Provide the [x, y] coordinate of the cell's center where the given text is located.  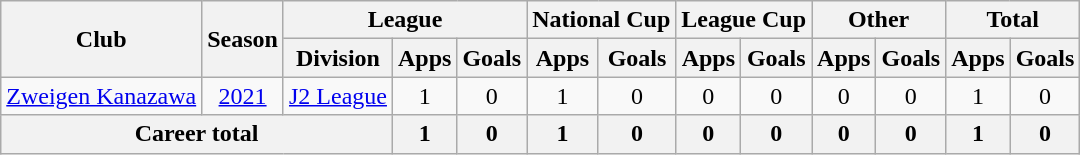
Season [243, 39]
Division [338, 58]
National Cup [602, 20]
Career total [197, 134]
J2 League [338, 96]
Other [879, 20]
Total [1013, 20]
2021 [243, 96]
League Cup [744, 20]
Club [102, 39]
League [404, 20]
Zweigen Kanazawa [102, 96]
